Identify which cell holds the provided text, then report its (X, Y) central coordinate. 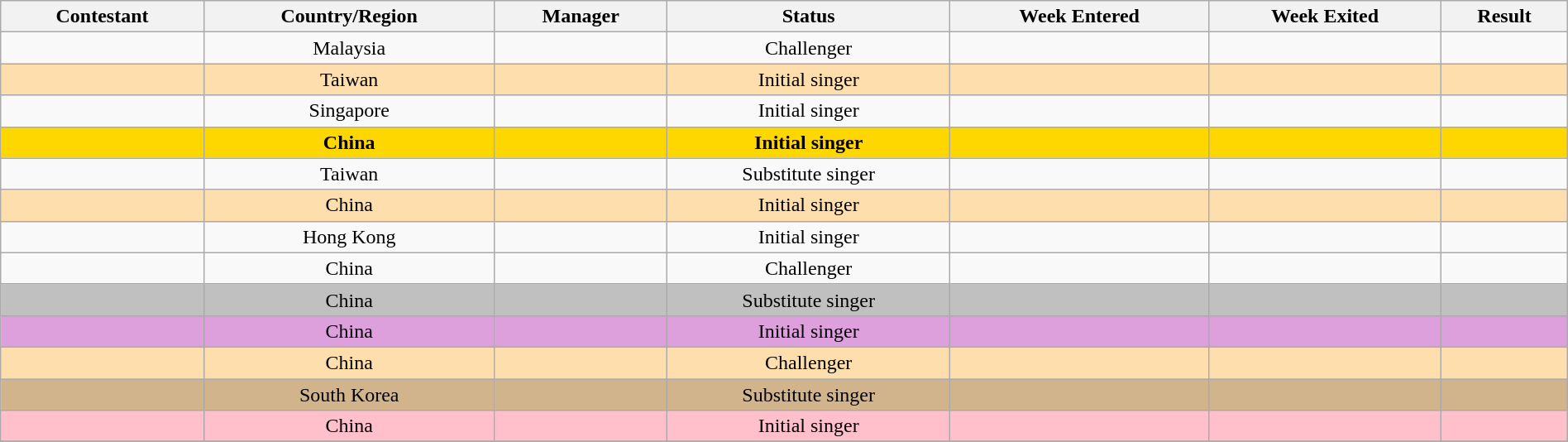
Country/Region (349, 17)
Week Entered (1079, 17)
Result (1504, 17)
Status (809, 17)
Malaysia (349, 48)
Contestant (103, 17)
South Korea (349, 395)
Hong Kong (349, 237)
Manager (581, 17)
Singapore (349, 111)
Week Exited (1325, 17)
